Output the [X, Y] coordinate of the center of the cell containing the given text.  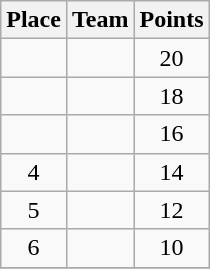
Place [34, 20]
Points [172, 20]
4 [34, 172]
10 [172, 248]
6 [34, 248]
20 [172, 58]
Team [100, 20]
16 [172, 134]
5 [34, 210]
14 [172, 172]
18 [172, 96]
12 [172, 210]
